Return [X, Y] of the center of cell containing provided text 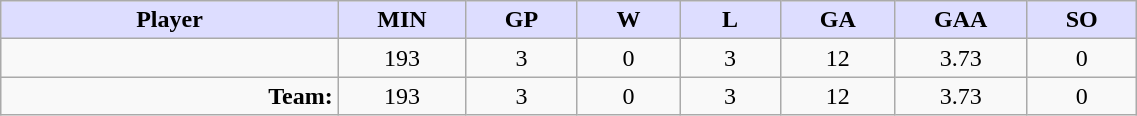
SO [1081, 20]
W [628, 20]
L [730, 20]
Player [170, 20]
MIN [402, 20]
Team: [170, 96]
GP [522, 20]
GA [838, 20]
GAA [961, 20]
